Pinpoint the cell where the given text exists, returning its [X, Y] midpoint coordinate. 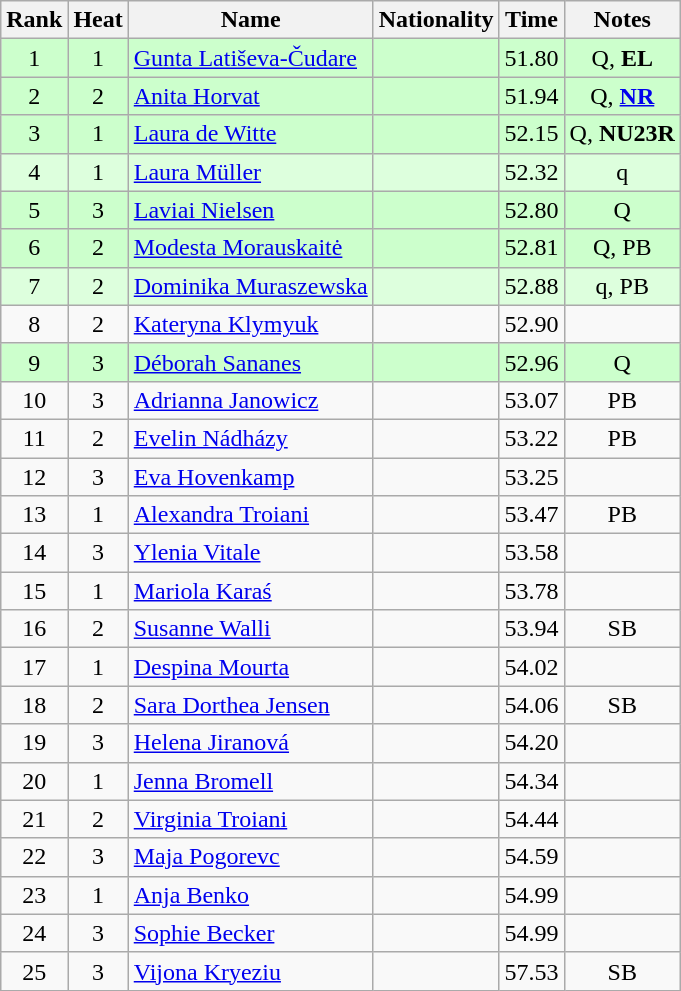
52.15 [532, 134]
18 [34, 705]
52.80 [532, 210]
Dominika Muraszewska [250, 286]
54.34 [532, 781]
8 [34, 324]
53.94 [532, 629]
19 [34, 743]
24 [34, 933]
Helena Jiranová [250, 743]
Laviai Nielsen [250, 210]
Nationality [436, 20]
Jenna Bromell [250, 781]
Gunta Latiševa-Čudare [250, 58]
Time [532, 20]
Q, PB [622, 248]
53.58 [532, 553]
Heat [98, 20]
Vijona Kryeziu [250, 971]
6 [34, 248]
16 [34, 629]
Sophie Becker [250, 933]
25 [34, 971]
53.25 [532, 477]
Kateryna Klymyuk [250, 324]
Adrianna Janowicz [250, 400]
Evelin Nádházy [250, 438]
53.47 [532, 515]
Laura de Witte [250, 134]
52.90 [532, 324]
15 [34, 591]
53.07 [532, 400]
Anja Benko [250, 895]
Susanne Walli [250, 629]
13 [34, 515]
54.59 [532, 857]
52.32 [532, 172]
20 [34, 781]
Q, NR [622, 96]
Q, EL [622, 58]
17 [34, 667]
14 [34, 553]
54.06 [532, 705]
Mariola Karaś [250, 591]
10 [34, 400]
Name [250, 20]
53.22 [532, 438]
Maja Pogorevc [250, 857]
q, PB [622, 286]
Déborah Sananes [250, 362]
Virginia Troiani [250, 819]
21 [34, 819]
Anita Horvat [250, 96]
54.20 [532, 743]
5 [34, 210]
54.44 [532, 819]
54.02 [532, 667]
51.94 [532, 96]
52.88 [532, 286]
Q, NU23R [622, 134]
Sara Dorthea Jensen [250, 705]
51.80 [532, 58]
12 [34, 477]
11 [34, 438]
57.53 [532, 971]
Eva Hovenkamp [250, 477]
52.81 [532, 248]
Laura Müller [250, 172]
Notes [622, 20]
22 [34, 857]
Alexandra Troiani [250, 515]
52.96 [532, 362]
9 [34, 362]
23 [34, 895]
Despina Mourta [250, 667]
Ylenia Vitale [250, 553]
q [622, 172]
Rank [34, 20]
53.78 [532, 591]
4 [34, 172]
7 [34, 286]
Modesta Morauskaitė [250, 248]
